Determine the [x, y] coordinate at the center of the cell enclosing the given text.  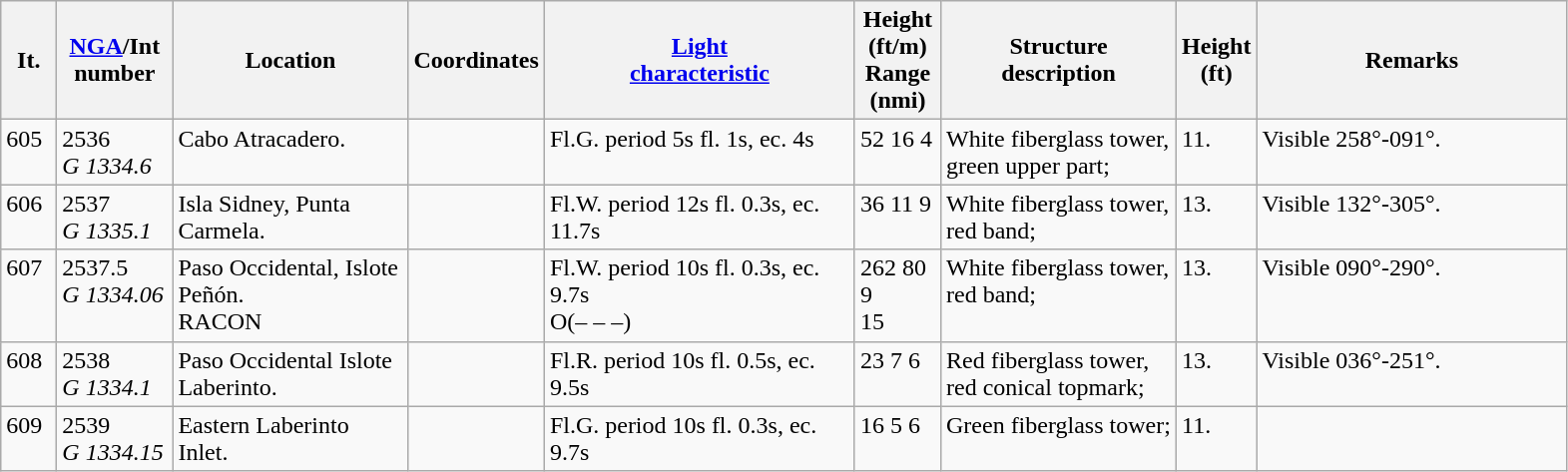
2536G 1334.6 [115, 152]
Coordinates [476, 60]
Height (ft) [1217, 60]
Fl.W. period 10s fl. 0.3s, ec. 9.7s O(– – –) [699, 295]
262 80 9 15 [897, 295]
Paso Occidental, Islote Peñón. RACON [290, 295]
Structuredescription [1058, 60]
16 5 6 [897, 439]
Cabo Atracadero. [290, 152]
Fl.R. period 10s fl. 0.5s, ec. 9.5s [699, 373]
Height (ft/m)Range (nmi) [897, 60]
52 16 4 [897, 152]
Visible 090°-290°. [1411, 295]
Fl.W. period 12s fl. 0.3s, ec. 11.7s [699, 218]
Visible 036°-251°. [1411, 373]
It. [29, 60]
Isla Sidney, Punta Carmela. [290, 218]
Green fiberglass tower; [1058, 439]
Visible 258°-091°. [1411, 152]
Red fiberglass tower, red conical topmark; [1058, 373]
605 [29, 152]
608 [29, 373]
2537G 1335.1 [115, 218]
White fiberglass tower, green upper part; [1058, 152]
607 [29, 295]
NGA/Intnumber [115, 60]
Paso Occidental Islote Laberinto. [290, 373]
2537.5G 1334.06 [115, 295]
Lightcharacteristic [699, 60]
Fl.G. period 5s fl. 1s, ec. 4s [699, 152]
Remarks [1411, 60]
Fl.G. period 10s fl. 0.3s, ec. 9.7s [699, 439]
23 7 6 [897, 373]
36 11 9 [897, 218]
Eastern Laberinto Inlet. [290, 439]
2538G 1334.1 [115, 373]
Visible 132°-305°. [1411, 218]
Location [290, 60]
2539G 1334.15 [115, 439]
606 [29, 218]
609 [29, 439]
